Search for the cell housing the specified text and yield its (X, Y) center coordinate. 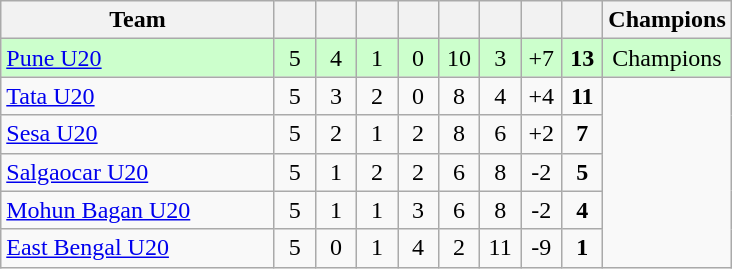
+4 (542, 96)
Sesa U20 (138, 134)
-9 (542, 248)
13 (582, 58)
Tata U20 (138, 96)
10 (460, 58)
East Bengal U20 (138, 248)
Salgaocar U20 (138, 172)
Team (138, 20)
+7 (542, 58)
Pune U20 (138, 58)
Mohun Bagan U20 (138, 210)
7 (582, 134)
+2 (542, 134)
